Determine the (X, Y) coordinate at the center of the cell enclosing the given text.  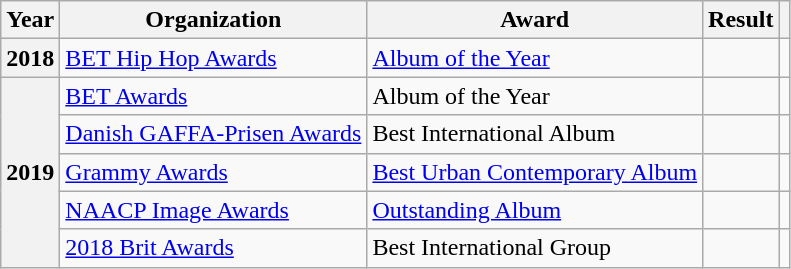
BET Awards (214, 96)
BET Hip Hop Awards (214, 58)
Best International Group (535, 248)
Best International Album (535, 134)
Best Urban Contemporary Album (535, 172)
2018 Brit Awards (214, 248)
Organization (214, 20)
Outstanding Album (535, 210)
Grammy Awards (214, 172)
2018 (30, 58)
NAACP Image Awards (214, 210)
Award (535, 20)
Result (741, 20)
Danish GAFFA-Prisen Awards (214, 134)
Year (30, 20)
2019 (30, 172)
